Detect which cell encompasses the target text, then output its (X, Y) center coordinate. 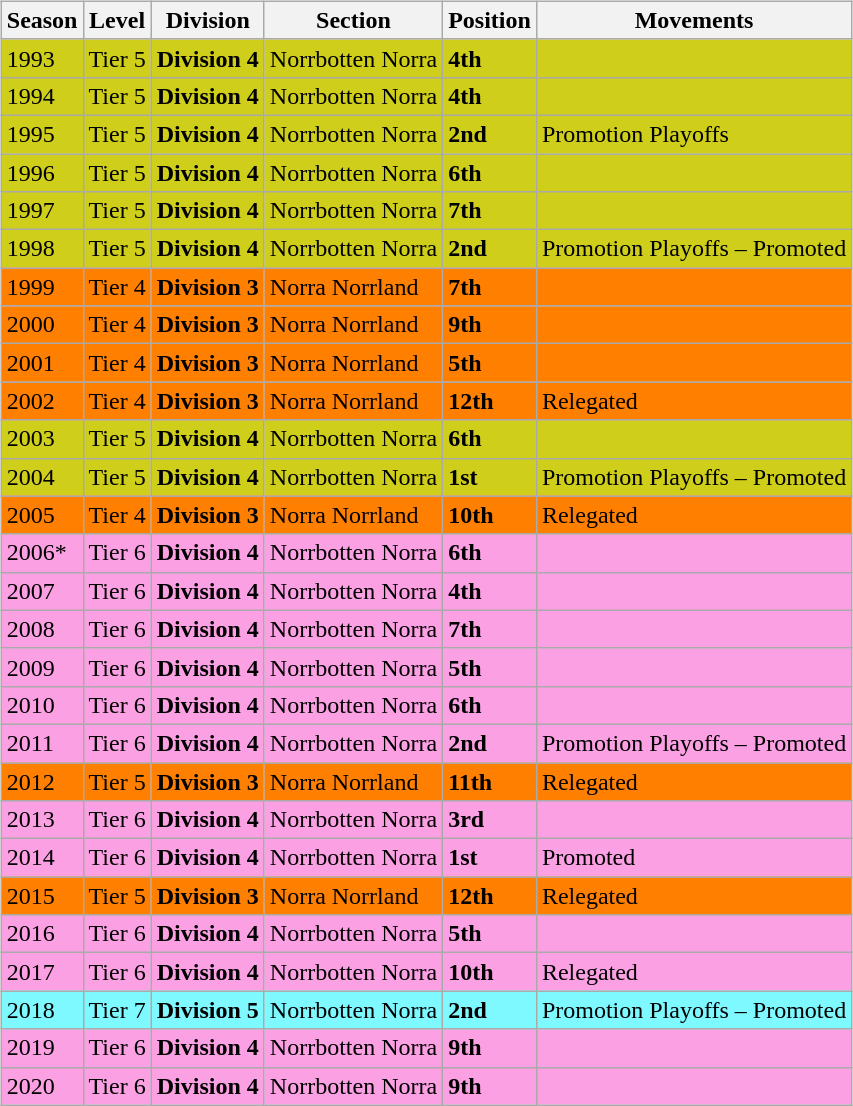
2018 (42, 1010)
2004 (42, 477)
1998 (42, 249)
2011 (42, 743)
Position (490, 20)
Tier 7 (117, 1010)
1996 (42, 173)
11th (490, 781)
1993 (42, 58)
2007 (42, 591)
Level (117, 20)
Movements (694, 20)
2006* (42, 553)
1994 (42, 96)
2005 (42, 515)
2003 (42, 439)
2008 (42, 629)
2002 (42, 401)
Division (208, 20)
Division 5 (208, 1010)
Season (42, 20)
1995 (42, 134)
Promoted (694, 858)
2001 (42, 363)
1997 (42, 211)
2013 (42, 820)
2017 (42, 972)
2015 (42, 896)
2014 (42, 858)
2016 (42, 934)
2009 (42, 667)
3rd (490, 820)
Promotion Playoffs (694, 134)
2012 (42, 781)
2000 (42, 325)
2020 (42, 1086)
1999 (42, 287)
2019 (42, 1048)
2010 (42, 705)
Section (353, 20)
